Scan for the cell matching the given text and deliver its (X, Y) coordinate at center. 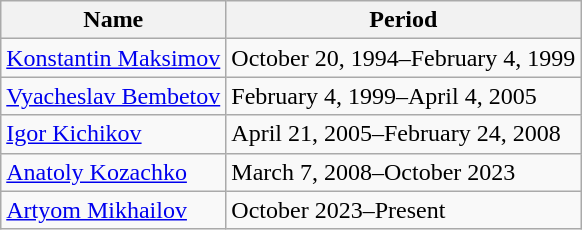
Artyom Mikhailov (114, 210)
March 7, 2008–October 2023 (404, 172)
April 21, 2005–February 24, 2008 (404, 134)
Anatoly Kozachko (114, 172)
Period (404, 20)
October 20, 1994–February 4, 1999 (404, 58)
Konstantin Maksimov (114, 58)
Vyacheslav Bembetov (114, 96)
Igor Kichikov (114, 134)
February 4, 1999–April 4, 2005 (404, 96)
Name (114, 20)
October 2023–Present (404, 210)
